Return the [X, Y] coordinate for the center point of the cell that contains the specified text.  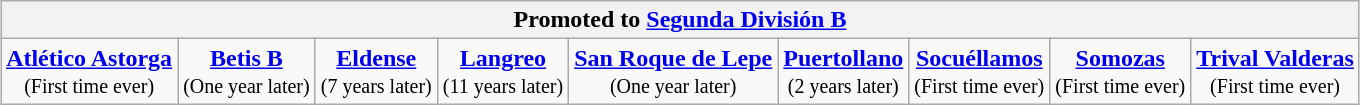
Puertollano(2 years later) [844, 72]
Somozas(First time ever) [1120, 72]
Trival Valderas(First time ever) [1276, 72]
Socuéllamos(First time ever) [980, 72]
Eldense(7 years later) [376, 72]
Atlético Astorga(First time ever) [90, 72]
San Roque de Lepe(One year later) [674, 72]
Promoted to Segunda División B [680, 20]
Betis B(One year later) [247, 72]
Langreo(11 years later) [502, 72]
